Extract the (X, Y) coordinate from the center of the cell holding the provided text.  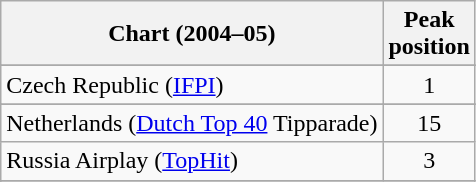
Czech Republic (IFPI) (192, 85)
Chart (2004–05) (192, 34)
3 (429, 161)
Netherlands (Dutch Top 40 Tipparade) (192, 123)
1 (429, 85)
Russia Airplay (TopHit) (192, 161)
Peakposition (429, 34)
15 (429, 123)
